Find where the given text appears and provide that cell's center as (X, Y) coordinate. 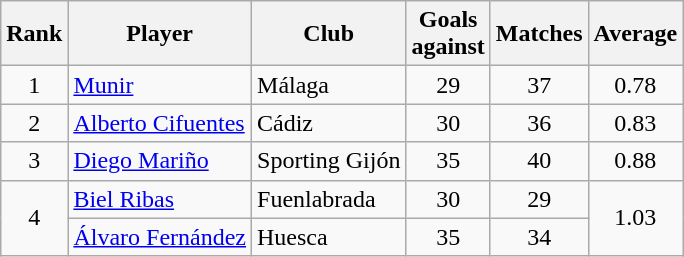
Diego Mariño (160, 161)
34 (539, 237)
Cádiz (329, 123)
0.83 (636, 123)
40 (539, 161)
1.03 (636, 218)
Club (329, 34)
4 (34, 218)
Huesca (329, 237)
Fuenlabrada (329, 199)
3 (34, 161)
Munir (160, 85)
1 (34, 85)
Rank (34, 34)
Average (636, 34)
Álvaro Fernández (160, 237)
37 (539, 85)
Goals against (448, 34)
Alberto Cifuentes (160, 123)
Málaga (329, 85)
0.78 (636, 85)
0.88 (636, 161)
2 (34, 123)
Biel Ribas (160, 199)
Sporting Gijón (329, 161)
36 (539, 123)
Matches (539, 34)
Player (160, 34)
